From the cell containing the given text, extract its center point as (x, y) coordinate. 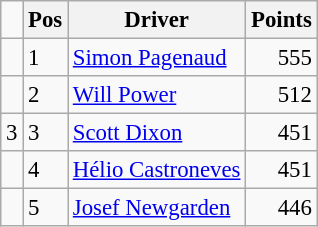
555 (282, 58)
5 (46, 208)
Simon Pagenaud (157, 58)
Josef Newgarden (157, 208)
1 (46, 58)
2 (46, 95)
Driver (157, 20)
Points (282, 20)
Hélio Castroneves (157, 170)
446 (282, 208)
512 (282, 95)
4 (46, 170)
Pos (46, 20)
Scott Dixon (157, 133)
Will Power (157, 95)
